Scan for the cell matching the given text and deliver its (x, y) coordinate at center. 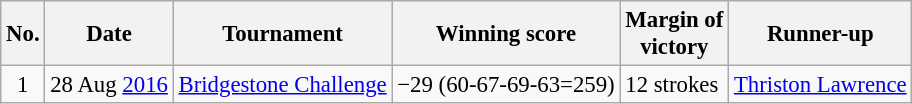
12 strokes (674, 85)
−29 (60-67-69-63=259) (506, 85)
No. (23, 34)
Bridgestone Challenge (282, 85)
Margin ofvictory (674, 34)
Date (109, 34)
Winning score (506, 34)
1 (23, 85)
28 Aug 2016 (109, 85)
Thriston Lawrence (820, 85)
Runner-up (820, 34)
Tournament (282, 34)
